Extract the [X, Y] coordinate from the center of the cell holding the provided text.  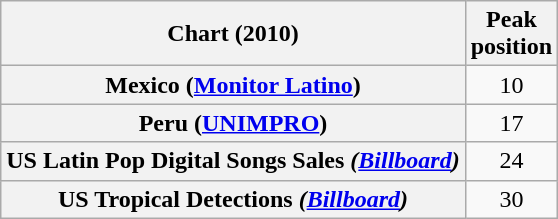
30 [511, 199]
17 [511, 123]
10 [511, 85]
US Latin Pop Digital Songs Sales (Billboard) [233, 161]
Peakposition [511, 34]
Peru (UNIMPRO) [233, 123]
US Tropical Detections (Billboard) [233, 199]
Mexico (Monitor Latino) [233, 85]
24 [511, 161]
Chart (2010) [233, 34]
